Pinpoint the cell where the given text exists, returning its (x, y) midpoint coordinate. 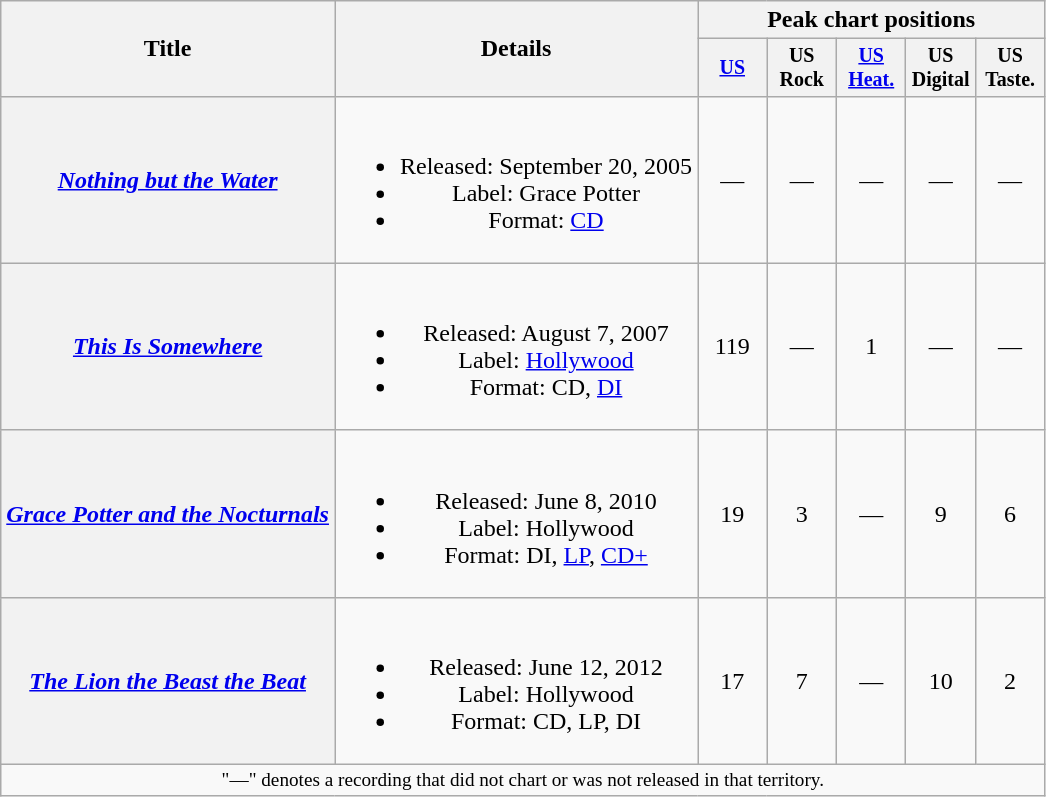
"—" denotes a recording that did not chart or was not released in that territory. (523, 781)
US (732, 68)
Released: June 8, 2010Label: HollywoodFormat: DI, LP, CD+ (516, 514)
6 (1010, 514)
119 (732, 346)
19 (732, 514)
Nothing but the Water (168, 180)
Released: June 12, 2012Label: HollywoodFormat: CD, LP, DI (516, 680)
US Rock (802, 68)
Released: September 20, 2005Label: Grace PotterFormat: CD (516, 180)
Grace Potter and the Nocturnals (168, 514)
Details (516, 49)
2 (1010, 680)
9 (940, 514)
10 (940, 680)
US Taste. (1010, 68)
The Lion the Beast the Beat (168, 680)
US Digital (940, 68)
Peak chart positions (872, 20)
1 (870, 346)
Title (168, 49)
Released: August 7, 2007Label: HollywoodFormat: CD, DI (516, 346)
US Heat. (870, 68)
7 (802, 680)
17 (732, 680)
This Is Somewhere (168, 346)
3 (802, 514)
